Search for the cell housing the specified text and yield its (X, Y) center coordinate. 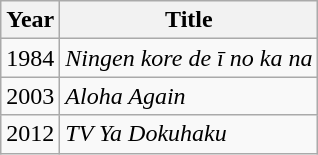
Aloha Again (189, 96)
Year (30, 20)
Ningen kore de ī no ka na (189, 58)
1984 (30, 58)
2012 (30, 134)
TV Ya Dokuhaku (189, 134)
2003 (30, 96)
Title (189, 20)
